Search for the cell housing the specified text and yield its [X, Y] center coordinate. 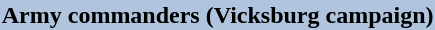
Army commanders (Vicksburg campaign) [218, 15]
